Identify which cell holds the provided text, then report its (X, Y) central coordinate. 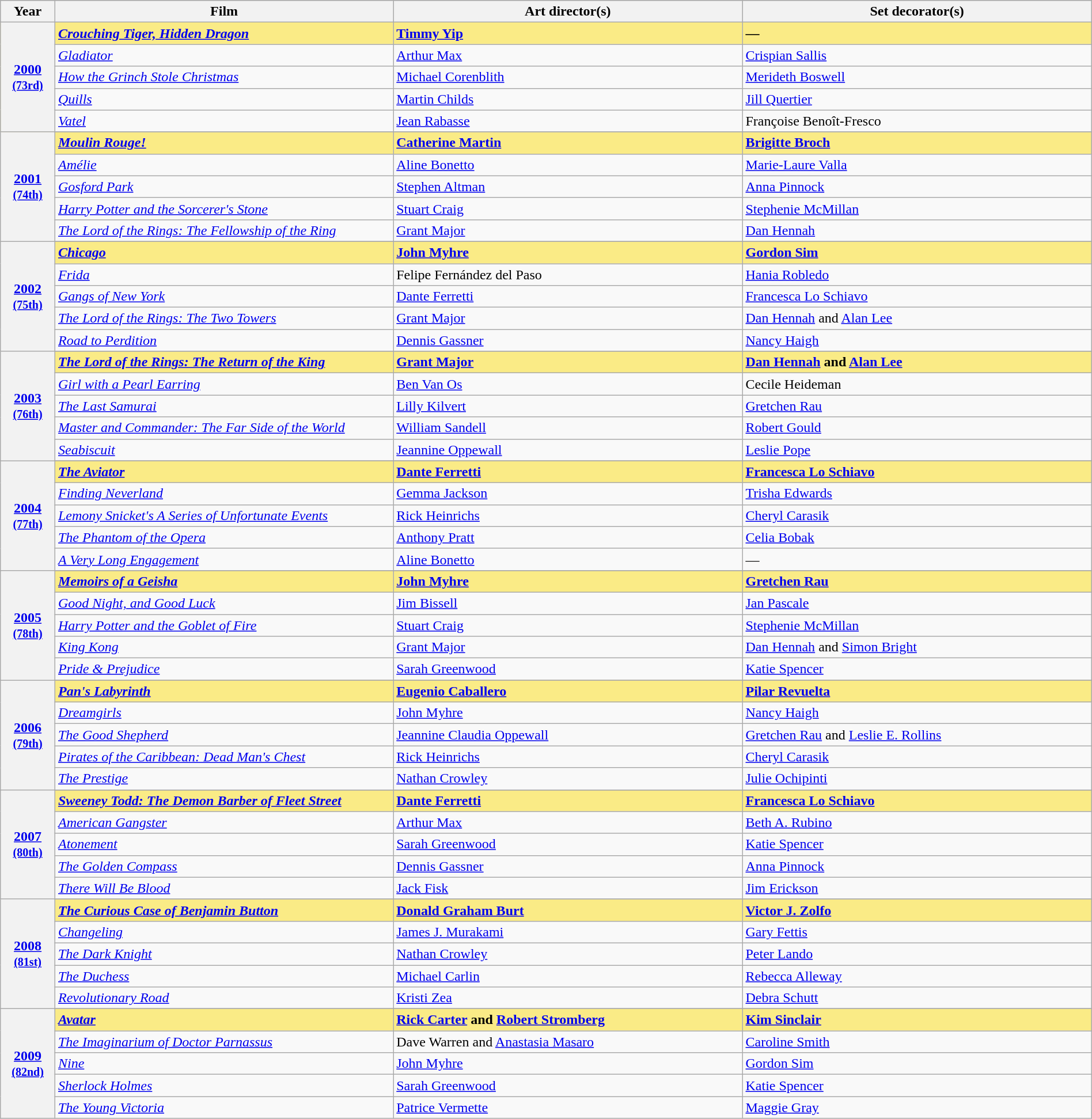
Amélie (223, 165)
Gangs of New York (223, 297)
Avatar (223, 1020)
A Very Long Engagement (223, 559)
Pirates of the Caribbean: Dead Man's Chest (223, 757)
Kim Sinclair (917, 1020)
William Sandell (568, 428)
Dan Hennah and Simon Bright (917, 647)
2007(80th) (28, 844)
Lilly Kilvert (568, 406)
Celia Bobak (917, 537)
Stephen Altman (568, 187)
The Lord of the Rings: The Fellowship of the Ring (223, 230)
Rick Carter and Robert Stromberg (568, 1020)
Julie Ochipinti (917, 779)
The Aviator (223, 472)
Eugenio Caballero (568, 691)
Robert Gould (917, 428)
Moulin Rouge! (223, 143)
Film (223, 12)
Finding Neverland (223, 494)
The Curious Case of Benjamin Button (223, 910)
Michael Carlin (568, 976)
Donald Graham Burt (568, 910)
Chicago (223, 252)
Pride & Prejudice (223, 669)
Frida (223, 275)
Atonement (223, 844)
The Prestige (223, 779)
Maggie Gray (917, 1107)
Road to Perdition (223, 340)
Pan's Labyrinth (223, 691)
Caroline Smith (917, 1042)
The Lord of the Rings: The Two Towers (223, 318)
Merideth Boswell (917, 77)
2008(81st) (28, 954)
The Phantom of the Opera (223, 537)
Good Night, and Good Luck (223, 603)
Girl with a Pearl Earring (223, 384)
American Gangster (223, 822)
Dave Warren and Anastasia Masaro (568, 1042)
Victor J. Zolfo (917, 910)
The Duchess (223, 976)
Master and Commander: The Far Side of the World (223, 428)
Kristi Zea (568, 998)
Brigitte Broch (917, 143)
Pilar Revuelta (917, 691)
Cecile Heideman (917, 384)
Crouching Tiger, Hidden Dragon (223, 33)
Jeannine Claudia Oppewall (568, 735)
Trisha Edwards (917, 494)
Gretchen Rau and Leslie E. Rollins (917, 735)
2000(73rd) (28, 77)
Jack Fisk (568, 888)
How the Grinch Stole Christmas (223, 77)
Françoise Benoît-Fresco (917, 121)
King Kong (223, 647)
2005(78th) (28, 625)
Dan Hennah (917, 230)
2001(74th) (28, 187)
Rebecca Alleway (917, 976)
2009(82nd) (28, 1064)
Timmy Yip (568, 33)
Gemma Jackson (568, 494)
Vatel (223, 121)
Debra Schutt (917, 998)
Year (28, 12)
Jill Quertier (917, 99)
2002(75th) (28, 296)
Jeannine Oppewall (568, 450)
The Last Samurai (223, 406)
Jean Rabasse (568, 121)
Sherlock Holmes (223, 1086)
2003(76th) (28, 406)
Lemony Snicket's A Series of Unfortunate Events (223, 515)
Crispian Sallis (917, 55)
Harry Potter and the Sorcerer's Stone (223, 208)
Anthony Pratt (568, 537)
Marie-Laure Valla (917, 165)
Dreamgirls (223, 713)
The Good Shepherd (223, 735)
Quills (223, 99)
The Golden Compass (223, 866)
Gladiator (223, 55)
The Lord of the Rings: The Return of the King (223, 362)
Gosford Park (223, 187)
Art director(s) (568, 12)
The Imaginarium of Doctor Parnassus (223, 1042)
Jim Bissell (568, 603)
Leslie Pope (917, 450)
There Will Be Blood (223, 888)
James J. Murakami (568, 932)
Ben Van Os (568, 384)
Changeling (223, 932)
Harry Potter and the Goblet of Fire (223, 625)
Set decorator(s) (917, 12)
Nine (223, 1064)
Jim Erickson (917, 888)
Beth A. Rubino (917, 822)
Michael Corenblith (568, 77)
Gary Fettis (917, 932)
Catherine Martin (568, 143)
Patrice Vermette (568, 1107)
2006(79th) (28, 735)
Memoirs of a Geisha (223, 581)
Revolutionary Road (223, 998)
2004(77th) (28, 515)
Hania Robledo (917, 275)
Martin Childs (568, 99)
The Dark Knight (223, 954)
Felipe Fernández del Paso (568, 275)
Sweeney Todd: The Demon Barber of Fleet Street (223, 801)
The Young Victoria (223, 1107)
Peter Lando (917, 954)
Jan Pascale (917, 603)
Seabiscuit (223, 450)
